Find where the given text appears and provide that cell's center as (X, Y) coordinate. 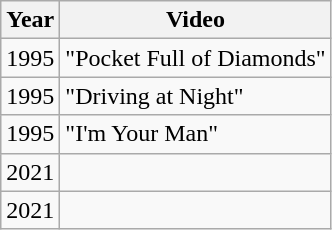
"I'm Your Man" (196, 134)
"Driving at Night" (196, 96)
"Pocket Full of Diamonds" (196, 58)
Year (30, 20)
Video (196, 20)
